For the text-containing cell, return its midpoint in (x, y) coordinate format. 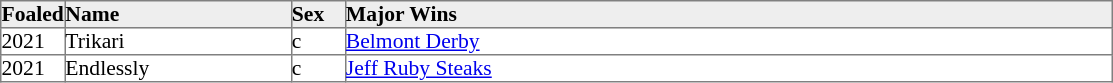
Foaled (33, 14)
Endlessly (178, 68)
Trikari (178, 42)
Belmont Derby (728, 42)
Sex (318, 14)
Jeff Ruby Steaks (728, 68)
Name (178, 14)
Major Wins (728, 14)
